Return the (x, y) coordinate for the center point of the cell that contains the specified text.  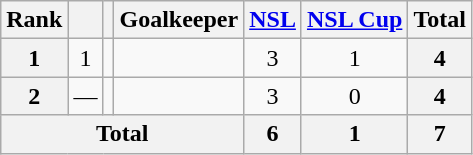
Rank (34, 20)
Goalkeeper (179, 20)
0 (354, 96)
2 (34, 96)
NSL (273, 20)
7 (440, 134)
6 (273, 134)
NSL Cup (354, 20)
— (86, 96)
